Return (x, y) of the center of cell containing provided text 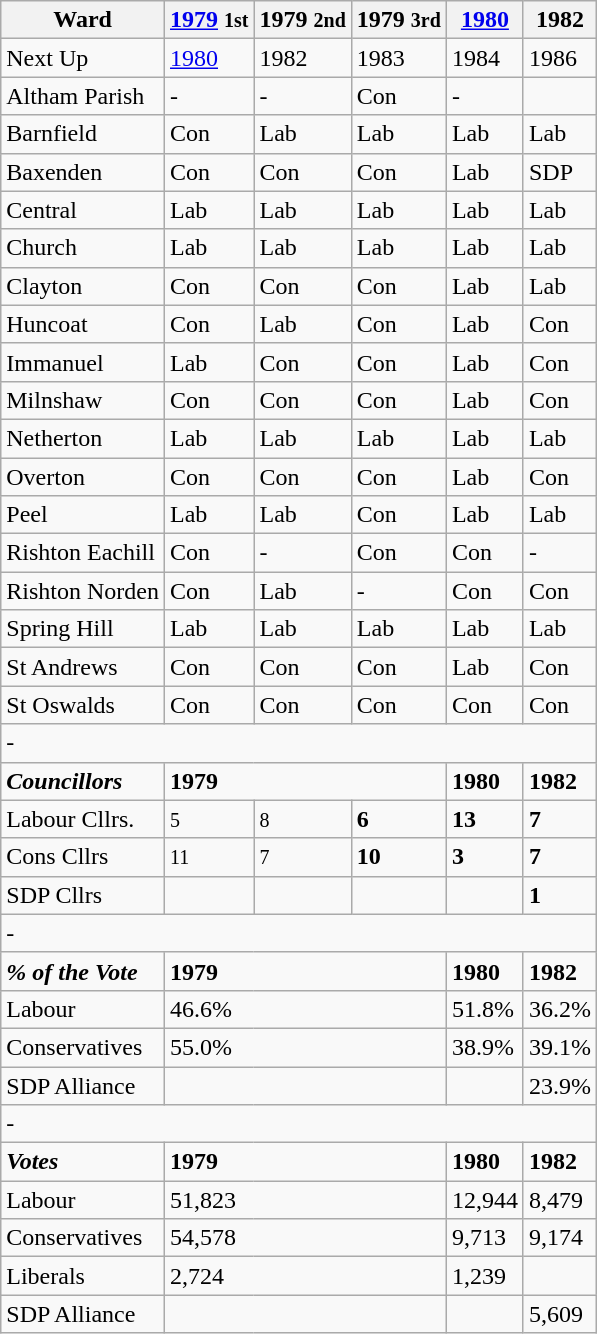
1979 3rd (398, 20)
1,239 (484, 1276)
12,944 (484, 1200)
Altham Parish (83, 96)
SDP (560, 172)
3 (484, 857)
6 (398, 819)
1 (560, 895)
Overton (83, 477)
13 (484, 819)
5,609 (560, 1314)
Peel (83, 515)
Votes (83, 1162)
St Andrews (83, 667)
Rishton Eachill (83, 553)
Milnshaw (83, 400)
9,174 (560, 1238)
Councillors (83, 781)
1983 (398, 58)
36.2% (560, 1009)
Huncoat (83, 324)
23.9% (560, 1085)
9,713 (484, 1238)
St Oswalds (83, 705)
2,724 (305, 1276)
Liberals (83, 1276)
Baxenden (83, 172)
Immanuel (83, 362)
Labour Cllrs. (83, 819)
5 (209, 819)
1984 (484, 58)
1979 2nd (302, 20)
Clayton (83, 286)
10 (398, 857)
Next Up (83, 58)
% of the Vote (83, 971)
Ward (83, 20)
Cons Cllrs (83, 857)
51.8% (484, 1009)
55.0% (305, 1047)
46.6% (305, 1009)
1979 1st (209, 20)
38.9% (484, 1047)
39.1% (560, 1047)
Church (83, 248)
8,479 (560, 1200)
8 (302, 819)
Spring Hill (83, 629)
51,823 (305, 1200)
1986 (560, 58)
Netherton (83, 438)
54,578 (305, 1238)
Rishton Norden (83, 591)
SDP Cllrs (83, 895)
11 (209, 857)
Central (83, 210)
Barnfield (83, 134)
